Pinpoint the cell where the given text exists, returning its (X, Y) midpoint coordinate. 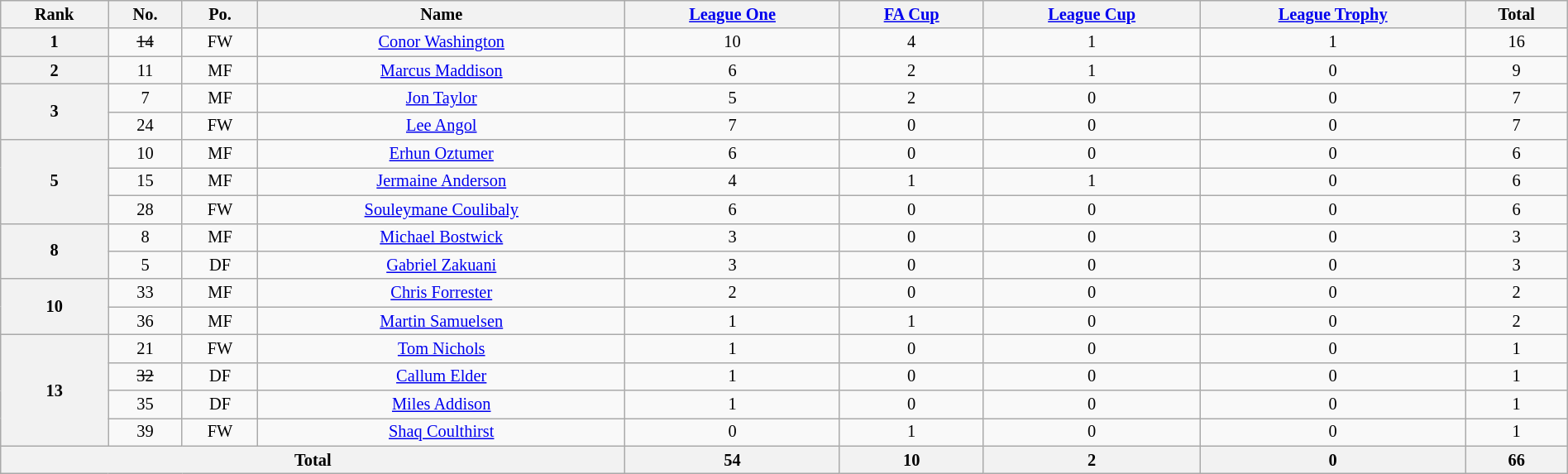
Marcus Maddison (442, 70)
14 (146, 42)
28 (146, 209)
Gabriel Zakuani (442, 265)
21 (146, 348)
League One (733, 14)
Name (442, 14)
Shaq Coulthirst (442, 432)
Miles Addison (442, 405)
16 (1517, 42)
36 (146, 321)
No. (146, 14)
32 (146, 376)
Martin Samuelsen (442, 321)
33 (146, 293)
Lee Angol (442, 126)
54 (733, 460)
Souleymane Coulibaly (442, 209)
League Trophy (1333, 14)
66 (1517, 460)
FA Cup (911, 14)
Callum Elder (442, 376)
13 (55, 390)
11 (146, 70)
35 (146, 405)
Erhun Oztumer (442, 154)
Po. (220, 14)
Rank (55, 14)
39 (146, 432)
League Cup (1092, 14)
Tom Nichols (442, 348)
Chris Forrester (442, 293)
Jermaine Anderson (442, 181)
24 (146, 126)
15 (146, 181)
9 (1517, 70)
Conor Washington (442, 42)
Jon Taylor (442, 98)
Michael Bostwick (442, 237)
